Return the (X, Y) coordinate for the center point of the cell that contains the specified text.  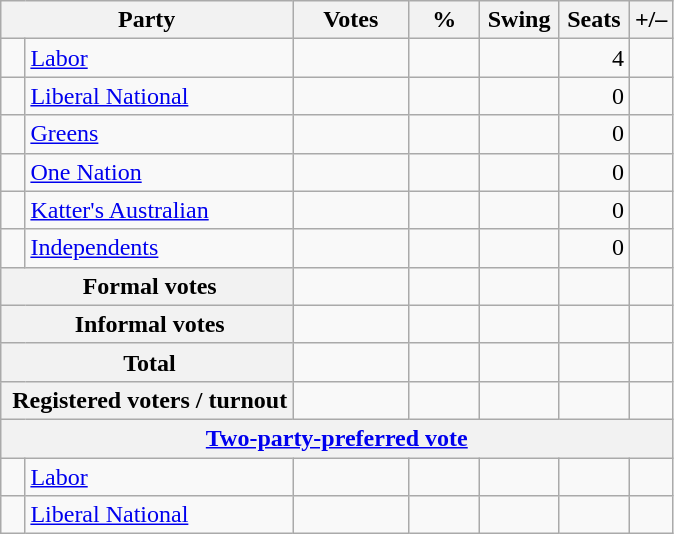
+/– (650, 20)
Registered voters / turnout (147, 400)
Informal votes (147, 324)
Two-party-preferred vote (337, 438)
Total (147, 362)
% (444, 20)
Greens (159, 134)
Party (147, 20)
Seats (594, 20)
One Nation (159, 172)
4 (594, 58)
Formal votes (147, 286)
Swing (520, 20)
Katter's Australian (159, 210)
Independents (159, 248)
Votes (351, 20)
